From the cell containing the given text, extract its center point as [X, Y] coordinate. 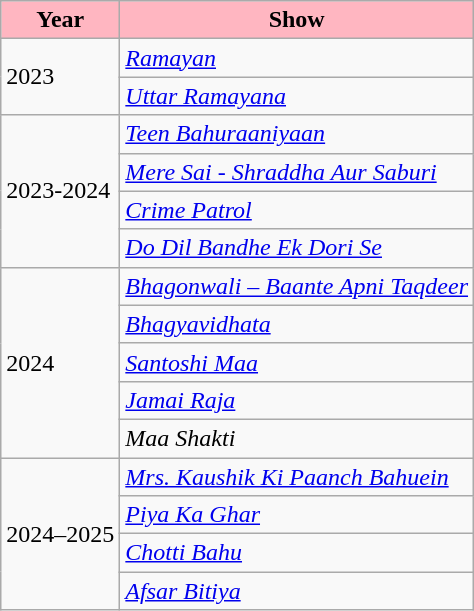
2024–2025 [60, 534]
Bhagyavidhata [297, 324]
2024 [60, 362]
Teen Bahuraaniyaan [297, 134]
Show [297, 20]
Mere Sai - Shraddha Aur Saburi [297, 172]
Crime Patrol [297, 210]
Jamai Raja [297, 400]
Bhagonwali – Baante Apni Taqdeer [297, 286]
Year [60, 20]
2023 [60, 77]
Chotti Bahu [297, 553]
Uttar Ramayana [297, 96]
Mrs. Kaushik Ki Paanch Bahuein [297, 477]
Maa Shakti [297, 438]
Ramayan [297, 58]
Afsar Bitiya [297, 591]
Do Dil Bandhe Ek Dori Se [297, 248]
Santoshi Maa [297, 362]
Piya Ka Ghar [297, 515]
2023-2024 [60, 191]
